Capture the cell that displays the provided text and extract its [X, Y] central coordinate. 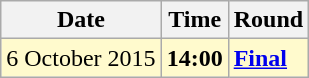
Date [81, 20]
Round [268, 20]
Final [268, 58]
Time [194, 20]
6 October 2015 [81, 58]
14:00 [194, 58]
